Capture the cell that displays the provided text and extract its [x, y] central coordinate. 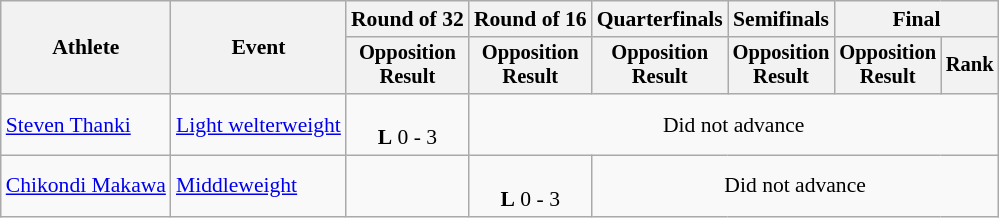
Middleweight [258, 186]
Round of 32 [408, 19]
Steven Thanki [86, 124]
Rank [970, 66]
Final [916, 19]
Event [258, 48]
Round of 16 [530, 19]
Light welterweight [258, 124]
Semifinals [782, 19]
Quarterfinals [660, 19]
Athlete [86, 48]
Chikondi Makawa [86, 186]
